Find where the given text appears and provide that cell's center as (x, y) coordinate. 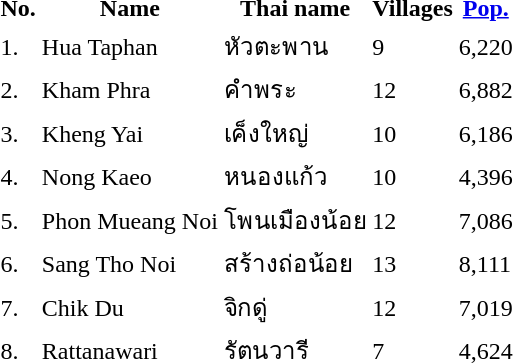
13 (412, 264)
หัวตะพาน (295, 46)
Phon Mueang Noi (130, 220)
คำพระ (295, 90)
Nong Kaeo (130, 176)
เค็งใหญ่ (295, 133)
9 (412, 46)
Hua Taphan (130, 46)
Kheng Yai (130, 133)
จิกดู่ (295, 307)
สร้างถ่อน้อย (295, 264)
Kham Phra (130, 90)
โพนเมืองน้อย (295, 220)
Sang Tho Noi (130, 264)
Chik Du (130, 307)
หนองแก้ว (295, 176)
